Identify which cell holds the provided text, then report its [X, Y] central coordinate. 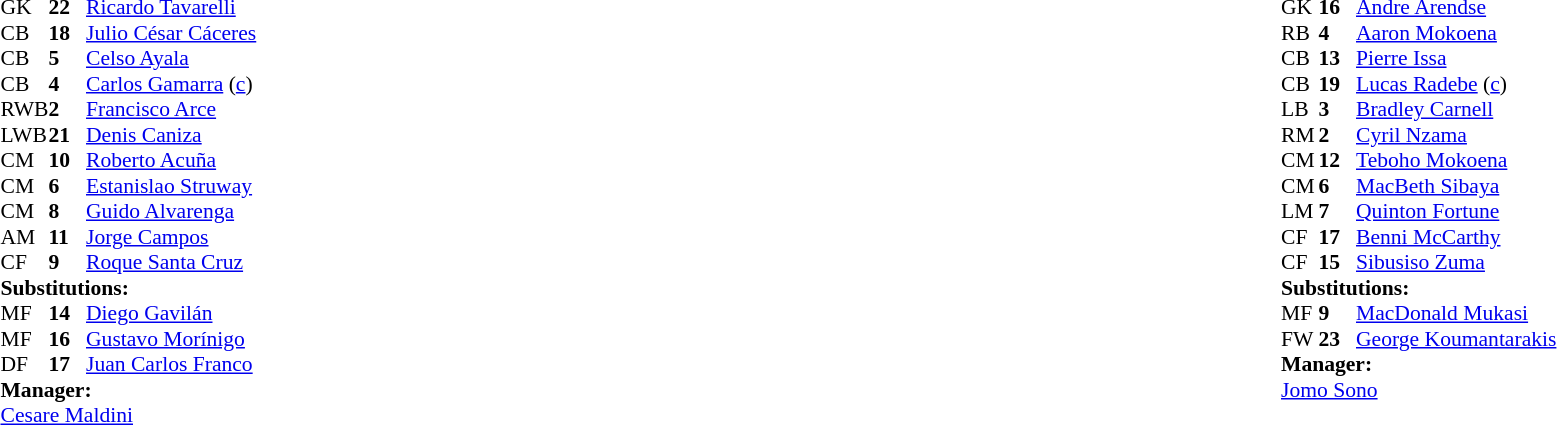
FW [1300, 339]
RM [1300, 135]
19 [1338, 84]
Benni McCarthy [1456, 237]
Roberto Acuña [171, 161]
21 [67, 135]
Celso Ayala [171, 59]
Juan Carlos Franco [171, 365]
DF [24, 365]
5 [67, 59]
Sibusiso Zuma [1456, 263]
Julio César Cáceres [171, 33]
MacBeth Sibaya [1456, 186]
Gustavo Morínigo [171, 339]
RWB [24, 109]
Lucas Radebe (c) [1456, 84]
LM [1300, 211]
Aaron Mokoena [1456, 33]
Francisco Arce [171, 109]
10 [67, 161]
11 [67, 237]
RB [1300, 33]
Pierre Issa [1456, 59]
LWB [24, 135]
AM [24, 237]
18 [67, 33]
Teboho Mokoena [1456, 161]
Denis Caniza [171, 135]
Jomo Sono [1418, 390]
Carlos Gamarra (c) [171, 84]
Cyril Nzama [1456, 135]
MacDonald Mukasi [1456, 313]
15 [1338, 263]
12 [1338, 161]
13 [1338, 59]
3 [1338, 109]
Guido Alvarenga [171, 211]
16 [67, 339]
LB [1300, 109]
Bradley Carnell [1456, 109]
23 [1338, 339]
Roque Santa Cruz [171, 263]
Estanislao Struway [171, 186]
George Koumantarakis [1456, 339]
8 [67, 211]
14 [67, 313]
Quinton Fortune [1456, 211]
Diego Gavilán [171, 313]
Jorge Campos [171, 237]
7 [1338, 211]
